Provide the (x, y) coordinate of the cell's center where the given text is located.  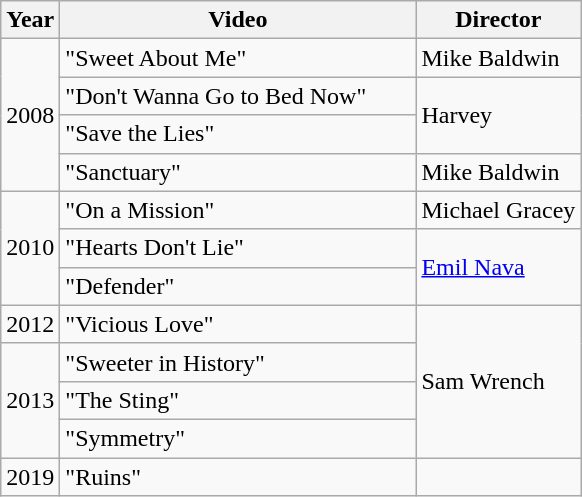
"Vicious Love" (238, 324)
"Sweeter in History" (238, 362)
"On a Mission" (238, 210)
"Hearts Don't Lie" (238, 248)
Emil Nava (498, 267)
Michael Gracey (498, 210)
"Sanctuary" (238, 172)
2013 (30, 400)
Video (238, 20)
2012 (30, 324)
"Don't Wanna Go to Bed Now" (238, 96)
"Defender" (238, 286)
"Ruins" (238, 477)
"The Sting" (238, 400)
Year (30, 20)
Sam Wrench (498, 381)
"Symmetry" (238, 438)
"Save the Lies" (238, 134)
Director (498, 20)
2019 (30, 477)
2008 (30, 115)
"Sweet About Me" (238, 58)
Harvey (498, 115)
2010 (30, 248)
